Locate the cell with the specified text and output its (X, Y) center coordinate. 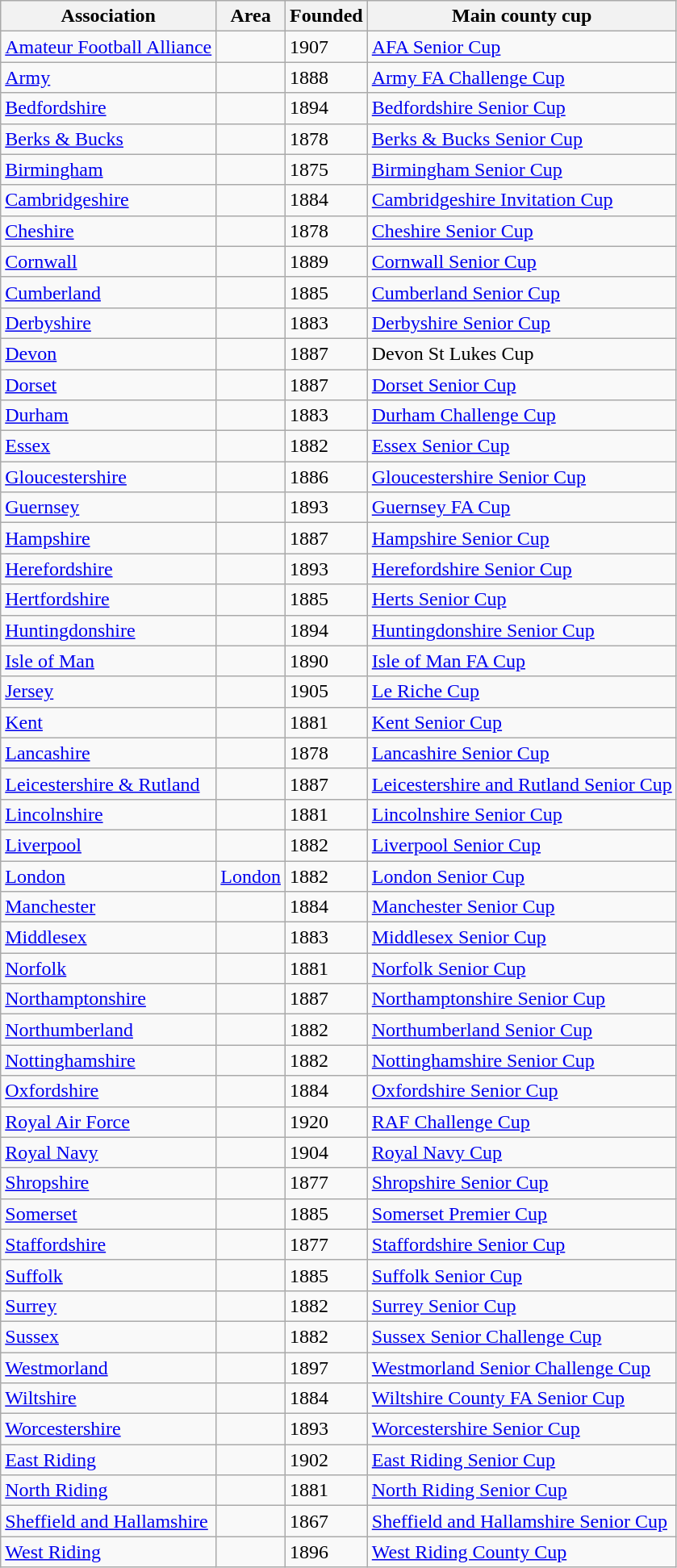
West Riding County Cup (521, 1552)
London Senior Cup (521, 876)
Area (251, 16)
Derbyshire Senior Cup (521, 323)
Huntingdonshire (108, 630)
Worcestershire Senior Cup (521, 1429)
1888 (326, 77)
Guernsey FA Cup (521, 508)
Durham Challenge Cup (521, 416)
Essex (108, 446)
1907 (326, 47)
Cambridgeshire Invitation Cup (521, 200)
Northumberland (108, 1030)
1875 (326, 169)
Huntingdonshire Senior Cup (521, 630)
Somerset Premier Cup (521, 1214)
North Riding (108, 1491)
Kent Senior Cup (521, 722)
Devon (108, 353)
1905 (326, 692)
Isle of Man FA Cup (521, 661)
Liverpool (108, 845)
Berks & Bucks Senior Cup (521, 139)
Worcestershire (108, 1429)
Kent (108, 722)
Lancashire Senior Cup (521, 753)
AFA Senior Cup (521, 47)
Norfolk (108, 968)
Cumberland (108, 292)
Cheshire (108, 231)
Guernsey (108, 508)
Cumberland Senior Cup (521, 292)
Hampshire Senior Cup (521, 538)
North Riding Senior Cup (521, 1491)
Royal Navy Cup (521, 1152)
Somerset (108, 1214)
Surrey (108, 1306)
Main county cup (521, 16)
Durham (108, 416)
Suffolk (108, 1275)
Essex Senior Cup (521, 446)
Cambridgeshire (108, 200)
1890 (326, 661)
Birmingham Senior Cup (521, 169)
West Riding (108, 1552)
Herts Senior Cup (521, 600)
Bedfordshire (108, 108)
Association (108, 16)
Surrey Senior Cup (521, 1306)
Lancashire (108, 753)
1867 (326, 1521)
Leicestershire and Rutland Senior Cup (521, 784)
Army FA Challenge Cup (521, 77)
Northamptonshire (108, 999)
Middlesex (108, 938)
1886 (326, 477)
1920 (326, 1122)
Gloucestershire Senior Cup (521, 477)
Amateur Football Alliance (108, 47)
Oxfordshire Senior Cup (521, 1091)
Le Riche Cup (521, 692)
Derbyshire (108, 323)
Royal Air Force (108, 1122)
Cornwall (108, 261)
Sussex (108, 1336)
Middlesex Senior Cup (521, 938)
Cheshire Senior Cup (521, 231)
Isle of Man (108, 661)
Westmorland Senior Challenge Cup (521, 1368)
Herefordshire (108, 569)
Manchester (108, 907)
1902 (326, 1460)
Dorset Senior Cup (521, 385)
Oxfordshire (108, 1091)
1897 (326, 1368)
Bedfordshire Senior Cup (521, 108)
Dorset (108, 385)
Shropshire (108, 1183)
Devon St Lukes Cup (521, 353)
Nottinghamshire (108, 1060)
Northumberland Senior Cup (521, 1030)
Nottinghamshire Senior Cup (521, 1060)
Hampshire (108, 538)
Birmingham (108, 169)
Hertfordshire (108, 600)
1904 (326, 1152)
Staffordshire Senior Cup (521, 1244)
East Riding (108, 1460)
1896 (326, 1552)
Berks & Bucks (108, 139)
Norfolk Senior Cup (521, 968)
Cornwall Senior Cup (521, 261)
East Riding Senior Cup (521, 1460)
Jersey (108, 692)
Lincolnshire (108, 814)
Sheffield and Hallamshire (108, 1521)
Manchester Senior Cup (521, 907)
RAF Challenge Cup (521, 1122)
Northamptonshire Senior Cup (521, 999)
Leicestershire & Rutland (108, 784)
Lincolnshire Senior Cup (521, 814)
Army (108, 77)
Herefordshire Senior Cup (521, 569)
Sheffield and Hallamshire Senior Cup (521, 1521)
Liverpool Senior Cup (521, 845)
Founded (326, 16)
Shropshire Senior Cup (521, 1183)
Royal Navy (108, 1152)
Suffolk Senior Cup (521, 1275)
Wiltshire County FA Senior Cup (521, 1399)
Gloucestershire (108, 477)
Staffordshire (108, 1244)
Sussex Senior Challenge Cup (521, 1336)
Wiltshire (108, 1399)
1889 (326, 261)
Westmorland (108, 1368)
